Output the (x, y) coordinate of the center of the cell containing the given text.  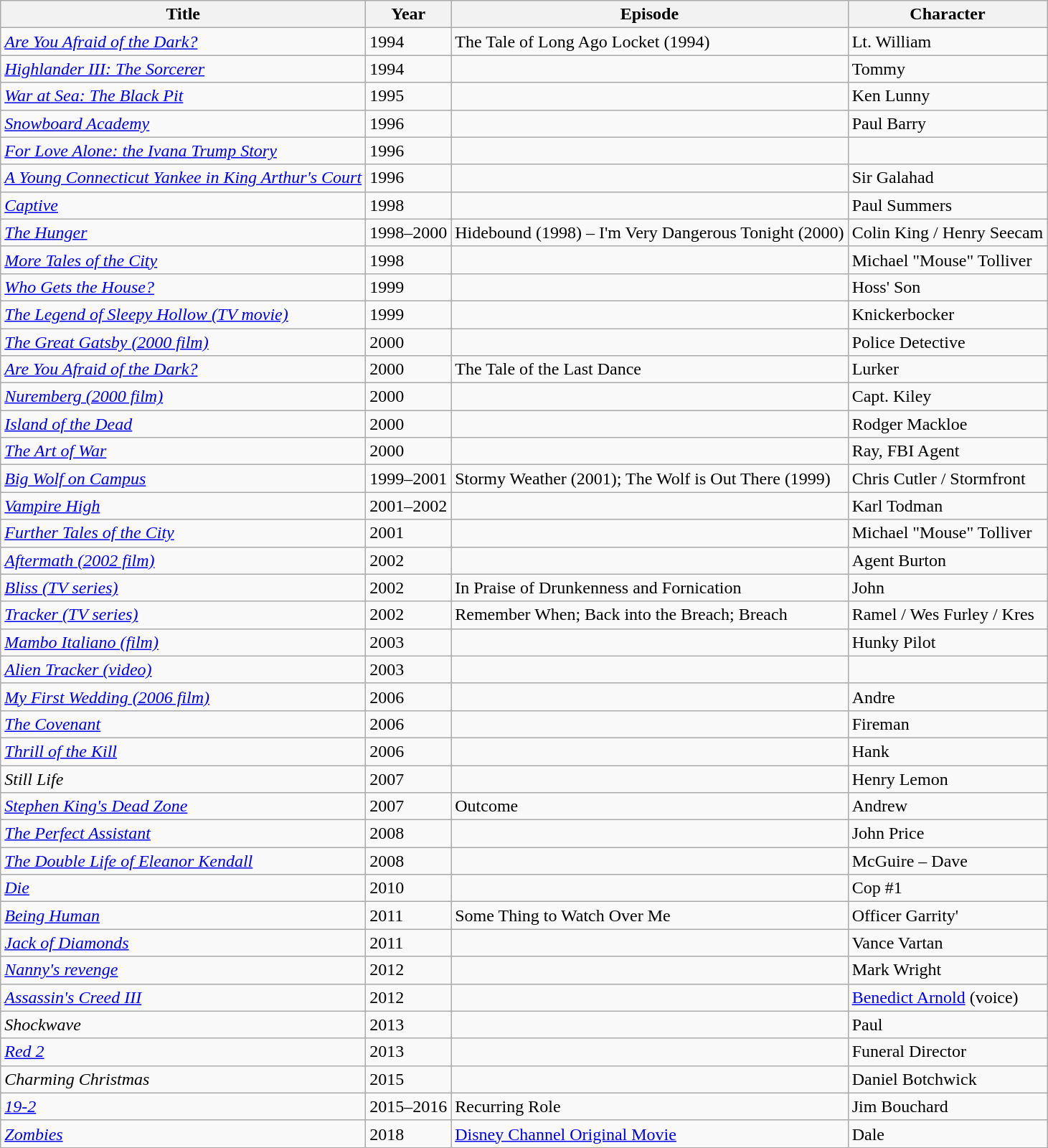
Some Thing to Watch Over Me (650, 916)
More Tales of the City (184, 260)
Year (409, 14)
Benedict Arnold (voice) (948, 997)
2001 (409, 533)
Shockwave (184, 1025)
Title (184, 14)
Karl Todman (948, 506)
2010 (409, 888)
2018 (409, 1134)
A Young Connecticut Yankee in King Arthur's Court (184, 178)
Nuremberg (2000 film) (184, 397)
War at Sea: The Black Pit (184, 96)
Ramel / Wes Furley / Kres (948, 615)
Vance Vartan (948, 943)
Fireman (948, 724)
Nanny's revenge (184, 970)
Snowboard Academy (184, 123)
Lt. William (948, 42)
The Art of War (184, 451)
Cop #1 (948, 888)
Hank (948, 751)
Further Tales of the City (184, 533)
Jack of Diamonds (184, 943)
Mambo Italiano (film) (184, 642)
The Covenant (184, 724)
Zombies (184, 1134)
Red 2 (184, 1052)
Tommy (948, 69)
The Tale of Long Ago Locket (1994) (650, 42)
Chris Cutler / Stormfront (948, 479)
Assassin's Creed III (184, 997)
Paul (948, 1025)
In Praise of Drunkenness and Fornication (650, 588)
Sir Galahad (948, 178)
Colin King / Henry Seecam (948, 232)
Paul Summers (948, 205)
Charming Christmas (184, 1079)
Character (948, 14)
Stormy Weather (2001); The Wolf is Out There (1999) (650, 479)
2015–2016 (409, 1106)
Agent Burton (948, 560)
Jim Bouchard (948, 1106)
19-2 (184, 1106)
For Love Alone: the Ivana Trump Story (184, 151)
Andre (948, 697)
1995 (409, 96)
The Hunger (184, 232)
Officer Garrity' (948, 916)
Lurker (948, 370)
1998–2000 (409, 232)
John Price (948, 834)
Funeral Director (948, 1052)
The Double Life of Eleanor Kendall (184, 861)
Big Wolf on Campus (184, 479)
The Tale of the Last Dance (650, 370)
Vampire High (184, 506)
Daniel Botchwick (948, 1079)
Disney Channel Original Movie (650, 1134)
Paul Barry (948, 123)
Die (184, 888)
Aftermath (2002 film) (184, 560)
Stephen King's Dead Zone (184, 806)
Tracker (TV series) (184, 615)
Rodger Mackloe (948, 424)
John (948, 588)
Dale (948, 1134)
Bliss (TV series) (184, 588)
Andrew (948, 806)
Who Gets the House? (184, 287)
Knickerbocker (948, 314)
Still Life (184, 778)
Ken Lunny (948, 96)
2015 (409, 1079)
Captive (184, 205)
The Great Gatsby (2000 film) (184, 342)
Outcome (650, 806)
Island of the Dead (184, 424)
Recurring Role (650, 1106)
Capt. Kiley (948, 397)
Being Human (184, 916)
Police Detective (948, 342)
Henry Lemon (948, 778)
Mark Wright (948, 970)
Hidebound (1998) – I'm Very Dangerous Tonight (2000) (650, 232)
Episode (650, 14)
1999–2001 (409, 479)
2001–2002 (409, 506)
Highlander III: The Sorcerer (184, 69)
Hoss' Son (948, 287)
Alien Tracker (video) (184, 669)
Hunky Pilot (948, 642)
Remember When; Back into the Breach; Breach (650, 615)
The Legend of Sleepy Hollow (TV movie) (184, 314)
McGuire – Dave (948, 861)
My First Wedding (2006 film) (184, 697)
The Perfect Assistant (184, 834)
Thrill of the Kill (184, 751)
Ray, FBI Agent (948, 451)
